Output the (X, Y) coordinate of the center of the cell containing the given text.  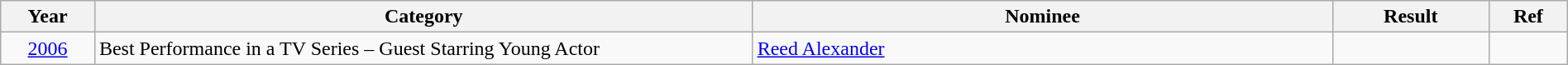
2006 (48, 48)
Result (1411, 17)
Year (48, 17)
Reed Alexander (1042, 48)
Nominee (1042, 17)
Category (423, 17)
Ref (1528, 17)
Best Performance in a TV Series – Guest Starring Young Actor (423, 48)
